Extract the [x, y] coordinate from the center of the cell holding the provided text.  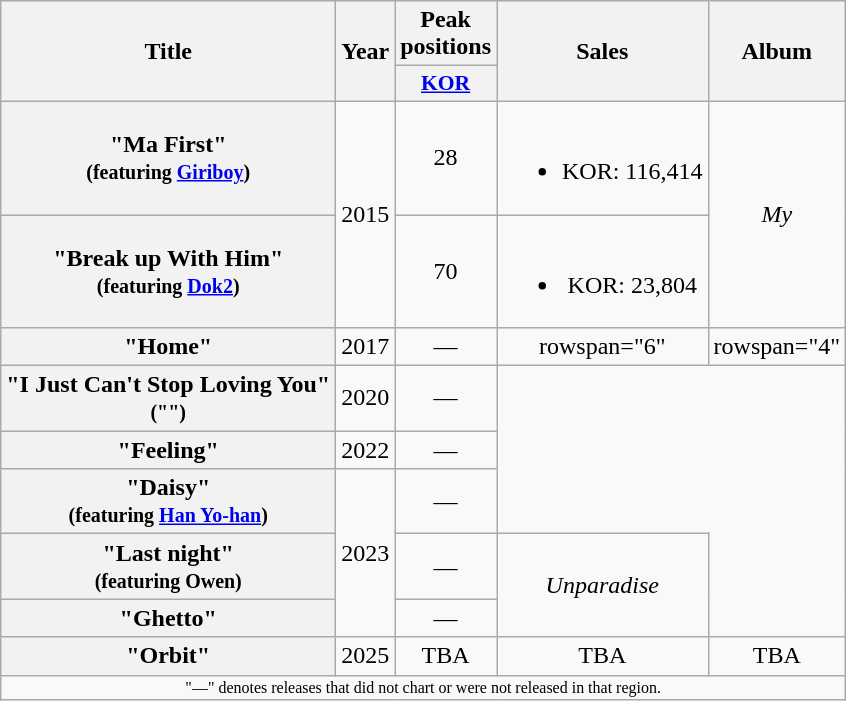
Peak positions [446, 34]
Album [777, 52]
KOR [446, 84]
2015 [366, 214]
Unparadise [602, 586]
2023 [366, 553]
Title [168, 52]
"Break up With Him"(featuring Dok2) [168, 270]
"I Just Can't Stop Loving You"("") [168, 398]
2025 [366, 656]
"Last night"(featuring Owen) [168, 566]
KOR: 116,414 [602, 158]
"Feeling" [168, 450]
"Ma First"(featuring Giriboy) [168, 158]
2017 [366, 347]
"Orbit" [168, 656]
rowspan="4" [777, 347]
"—" denotes releases that did not chart or were not released in that region. [424, 687]
2020 [366, 398]
"Daisy"(featuring Han Yo-han) [168, 502]
70 [446, 270]
Sales [602, 52]
My [777, 214]
KOR: 23,804 [602, 270]
28 [446, 158]
rowspan="6" [602, 347]
"Ghetto" [168, 618]
2022 [366, 450]
"Home" [168, 347]
Year [366, 52]
